Find where the given text appears and provide that cell's center as [X, Y] coordinate. 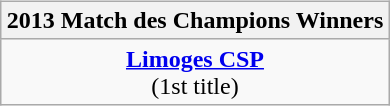
Limoges CSP(1st title) [195, 72]
2013 Match des Champions Winners [195, 20]
